Detect which cell encompasses the target text, then output its (X, Y) center coordinate. 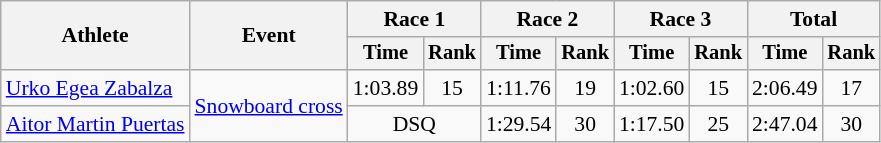
1:02.60 (652, 88)
1:29.54 (518, 124)
Urko Egea Zabalza (96, 88)
Event (269, 36)
Snowboard cross (269, 106)
1:17.50 (652, 124)
17 (851, 88)
1:11.76 (518, 88)
Total (814, 19)
2:06.49 (784, 88)
Race 2 (548, 19)
19 (585, 88)
Race 1 (414, 19)
2:47.04 (784, 124)
Athlete (96, 36)
25 (718, 124)
Race 3 (680, 19)
Aitor Martin Puertas (96, 124)
1:03.89 (386, 88)
DSQ (414, 124)
